Search for the cell housing the specified text and yield its [x, y] center coordinate. 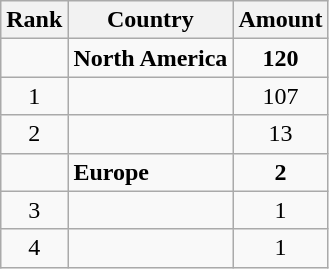
Europe [150, 172]
Country [150, 20]
North America [150, 58]
Rank [34, 20]
107 [280, 96]
3 [34, 210]
Amount [280, 20]
4 [34, 248]
13 [280, 134]
120 [280, 58]
